Pinpoint the cell where the given text exists, returning its (x, y) midpoint coordinate. 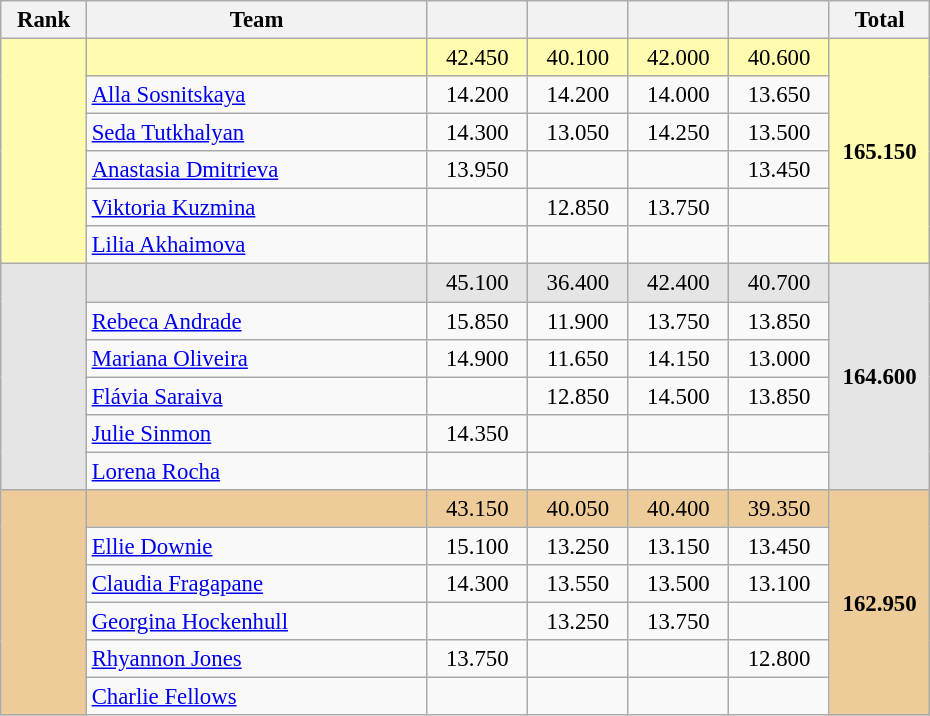
Charlie Fellows (256, 697)
15.850 (478, 321)
13.650 (780, 95)
42.000 (678, 58)
Lorena Rocha (256, 471)
Total (880, 20)
Georgina Hockenhull (256, 621)
13.150 (678, 546)
42.400 (678, 283)
Mariana Oliveira (256, 358)
14.250 (678, 133)
40.700 (780, 283)
13.000 (780, 358)
Alla Sosnitskaya (256, 95)
43.150 (478, 509)
14.500 (678, 396)
Julie Sinmon (256, 433)
11.900 (578, 321)
162.950 (880, 603)
Rhyannon Jones (256, 659)
Lilia Akhaimova (256, 245)
40.400 (678, 509)
45.100 (478, 283)
40.050 (578, 509)
14.900 (478, 358)
Claudia Fragapane (256, 584)
Flávia Saraiva (256, 396)
Seda Tutkhalyan (256, 133)
164.600 (880, 377)
40.600 (780, 58)
13.550 (578, 584)
Rebeca Andrade (256, 321)
14.000 (678, 95)
Anastasia Dmitrieva (256, 170)
Rank (44, 20)
11.650 (578, 358)
13.100 (780, 584)
40.100 (578, 58)
14.350 (478, 433)
15.100 (478, 546)
Team (256, 20)
39.350 (780, 509)
12.800 (780, 659)
14.150 (678, 358)
13.950 (478, 170)
13.050 (578, 133)
42.450 (478, 58)
Ellie Downie (256, 546)
36.400 (578, 283)
Viktoria Kuzmina (256, 208)
165.150 (880, 152)
